Provide the [x, y] coordinate of the cell's center where the given text is located.  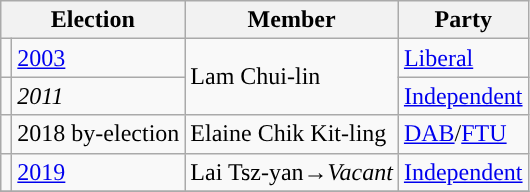
Party [463, 20]
Lam Chui-lin [292, 77]
Liberal [463, 58]
Elaine Chik Kit-ling [292, 134]
2019 [98, 172]
2018 by-election [98, 134]
Election [93, 20]
Member [292, 20]
DAB/FTU [463, 134]
Lai Tsz-yan→Vacant [292, 172]
2003 [98, 58]
2011 [98, 96]
